Locate the cell with the specified text and output its (X, Y) center coordinate. 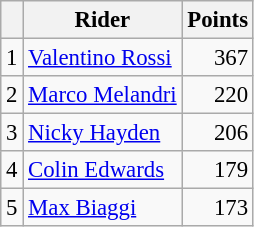
Max Biaggi (102, 208)
4 (12, 170)
367 (218, 58)
Colin Edwards (102, 170)
3 (12, 133)
1 (12, 58)
Points (218, 20)
179 (218, 170)
Valentino Rossi (102, 58)
173 (218, 208)
Rider (102, 20)
Nicky Hayden (102, 133)
2 (12, 95)
220 (218, 95)
206 (218, 133)
5 (12, 208)
Marco Melandri (102, 95)
